Capture the cell that displays the provided text and extract its (X, Y) central coordinate. 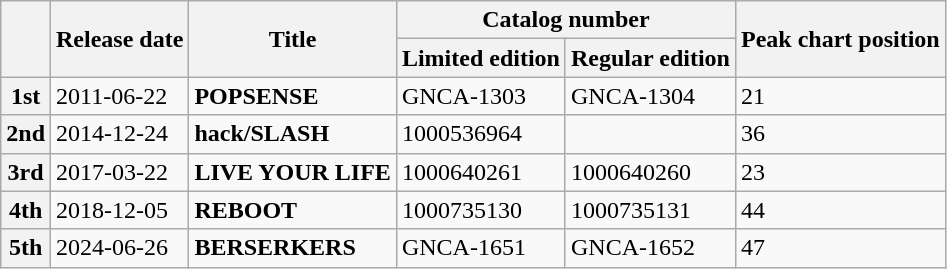
Title (293, 39)
Peak chart position (840, 39)
2014-12-24 (120, 134)
Regular edition (650, 58)
LIVE YOUR LIFE (293, 172)
2024-06-26 (120, 248)
1000640260 (650, 172)
REBOOT (293, 210)
36 (840, 134)
2018-12-05 (120, 210)
5th (26, 248)
44 (840, 210)
1000735130 (480, 210)
2nd (26, 134)
Release date (120, 39)
hack/SLASH (293, 134)
1000735131 (650, 210)
GNCA-1304 (650, 96)
BERSERKERS (293, 248)
POPSENSE (293, 96)
1st (26, 96)
47 (840, 248)
GNCA-1303 (480, 96)
GNCA-1652 (650, 248)
4th (26, 210)
21 (840, 96)
1000640261 (480, 172)
2011-06-22 (120, 96)
1000536964 (480, 134)
23 (840, 172)
Catalog number (566, 20)
2017-03-22 (120, 172)
3rd (26, 172)
Limited edition (480, 58)
GNCA-1651 (480, 248)
